Pinpoint the cell where the given text exists, returning its [X, Y] midpoint coordinate. 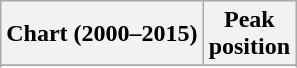
Chart (2000–2015) [102, 34]
Peakposition [249, 34]
